Locate the cell with the specified text and output its (X, Y) center coordinate. 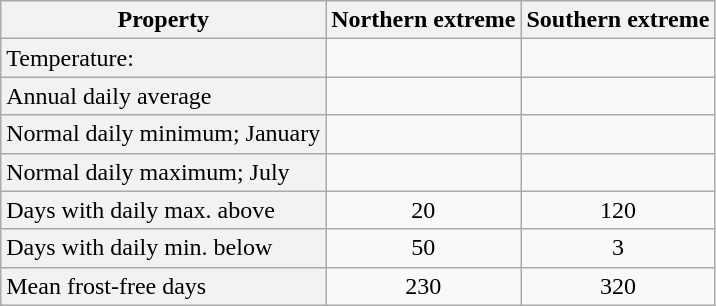
Northern extreme (424, 20)
3 (618, 248)
Normal daily minimum; January (164, 134)
Days with daily max. above (164, 210)
20 (424, 210)
230 (424, 286)
Normal daily maximum; July (164, 172)
50 (424, 248)
Southern extreme (618, 20)
Temperature: (164, 58)
Days with daily min. below (164, 248)
Annual daily average (164, 96)
320 (618, 286)
Property (164, 20)
Mean frost-free days (164, 286)
120 (618, 210)
